Return the (X, Y) coordinate for the center point of the cell that contains the specified text.  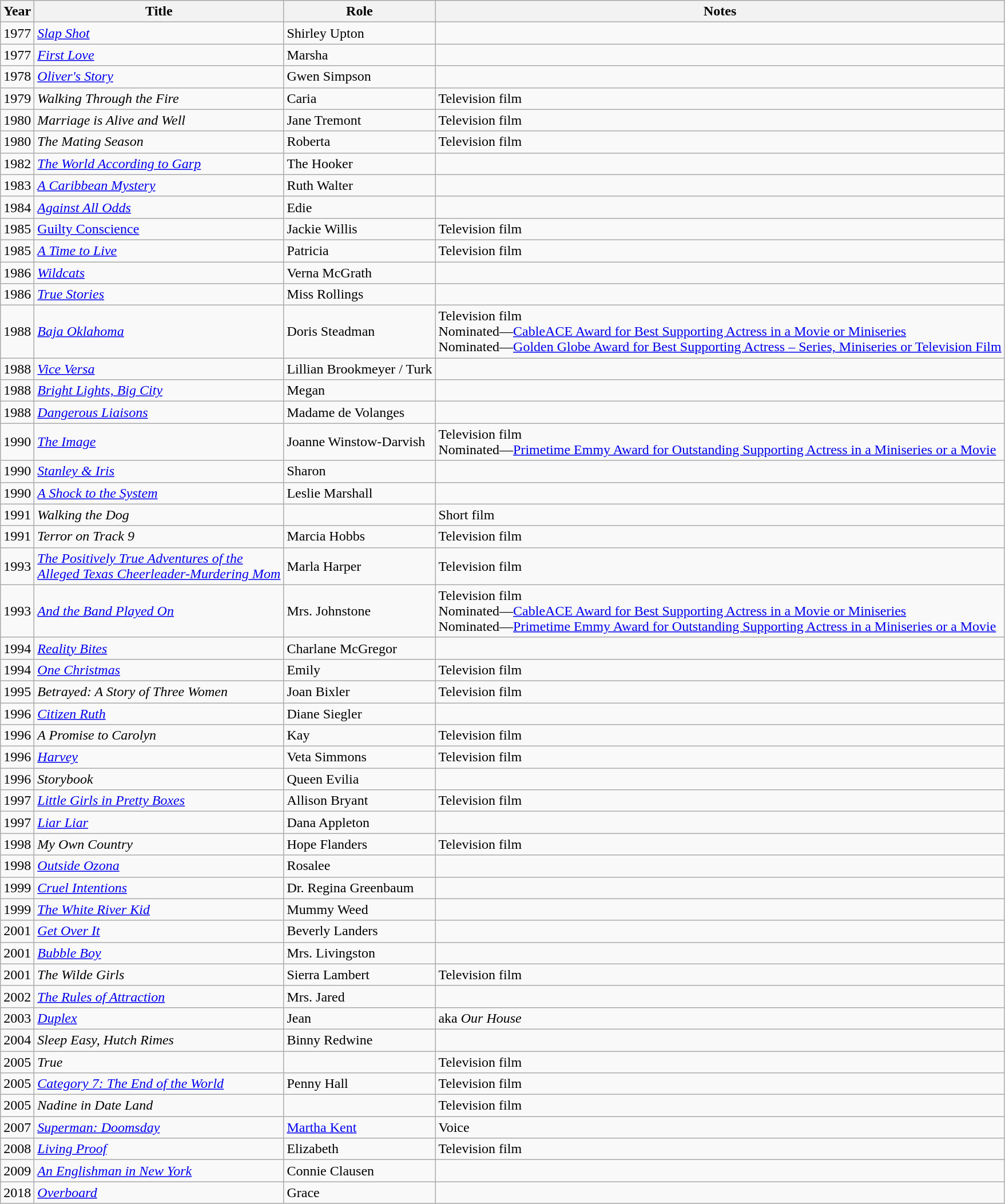
Nadine in Date Land (159, 1106)
2009 (17, 1171)
Dana Appleton (359, 822)
True (159, 1062)
The White River Kid (159, 909)
Mummy Weed (359, 909)
Oliver's Story (159, 77)
1978 (17, 77)
First Love (159, 55)
And the Band Played On (159, 611)
Harvey (159, 757)
Role (359, 11)
Miss Rollings (359, 295)
Charlane McGregor (359, 648)
An Englishman in New York (159, 1171)
Bubble Boy (159, 953)
A Shock to the System (159, 493)
Caria (359, 98)
Penny Hall (359, 1084)
Sharon (359, 471)
Elizabeth (359, 1149)
Shirley Upton (359, 33)
Megan (359, 391)
Mrs. Johnstone (359, 611)
A Time to Live (159, 251)
Allison Bryant (359, 801)
Television filmNominated—Primetime Emmy Award for Outstanding Supporting Actress in a Miniseries or a Movie (720, 442)
Verna McGrath (359, 273)
One Christmas (159, 670)
Notes (720, 11)
Voice (720, 1127)
Joan Bixler (359, 692)
Mrs. Jared (359, 996)
Slap Shot (159, 33)
Overboard (159, 1193)
The Wilde Girls (159, 975)
Terror on Track 9 (159, 537)
Gwen Simpson (359, 77)
2018 (17, 1193)
Year (17, 11)
Beverly Landers (359, 931)
The Rules of Attraction (159, 996)
The World According to Garp (159, 164)
Walking the Dog (159, 515)
Connie Clausen (359, 1171)
Joanne Winstow-Darvish (359, 442)
Doris Steadman (359, 332)
Title (159, 11)
Living Proof (159, 1149)
Rosalee (359, 866)
A Promise to Carolyn (159, 736)
Kay (359, 736)
Marsha (359, 55)
Jackie Willis (359, 229)
The Positively True Adventures of the Alleged Texas Cheerleader-Murdering Mom (159, 566)
Marriage is Alive and Well (159, 120)
Storybook (159, 779)
Baja Oklahoma (159, 332)
Lillian Brookmeyer / Turk (359, 369)
Short film (720, 515)
Category 7: The End of the World (159, 1084)
My Own Country (159, 844)
Sierra Lambert (359, 975)
Ruth Walter (359, 185)
Mrs. Livingston (359, 953)
Wildcats (159, 273)
Outside Ozona (159, 866)
Stanley & Iris (159, 471)
Edie (359, 207)
2003 (17, 1018)
2008 (17, 1149)
The Mating Season (159, 142)
1982 (17, 164)
aka Our House (720, 1018)
Grace (359, 1193)
Madame de Volanges (359, 412)
Hope Flanders (359, 844)
Get Over It (159, 931)
Reality Bites (159, 648)
2004 (17, 1040)
Jane Tremont (359, 120)
Guilty Conscience (159, 229)
Sleep Easy, Hutch Rimes (159, 1040)
Martha Kent (359, 1127)
Binny Redwine (359, 1040)
1979 (17, 98)
Emily (359, 670)
Little Girls in Pretty Boxes (159, 801)
Dr. Regina Greenbaum (359, 888)
Diane Siegler (359, 713)
Cruel Intentions (159, 888)
1995 (17, 692)
A Caribbean Mystery (159, 185)
Against All Odds (159, 207)
Queen Evilia (359, 779)
1983 (17, 185)
True Stories (159, 295)
Betrayed: A Story of Three Women (159, 692)
The Image (159, 442)
Vice Versa (159, 369)
Patricia (359, 251)
2007 (17, 1127)
Bright Lights, Big City (159, 391)
Leslie Marshall (359, 493)
Roberta (359, 142)
Liar Liar (159, 822)
Citizen Ruth (159, 713)
Superman: Doomsday (159, 1127)
Jean (359, 1018)
1984 (17, 207)
2002 (17, 996)
Marla Harper (359, 566)
Veta Simmons (359, 757)
Marcia Hobbs (359, 537)
Duplex (159, 1018)
Dangerous Liaisons (159, 412)
Walking Through the Fire (159, 98)
The Hooker (359, 164)
